Capture the cell that displays the provided text and extract its (x, y) central coordinate. 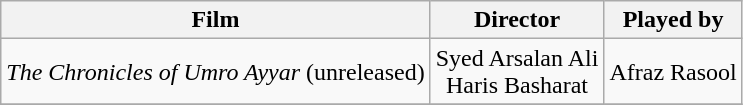
The Chronicles of Umro Ayyar (unreleased) (216, 72)
Afraz Rasool (673, 72)
Played by (673, 20)
Director (517, 20)
Film (216, 20)
Syed Arsalan Ali Haris Basharat (517, 72)
